Locate the cell with the specified text and output its (X, Y) center coordinate. 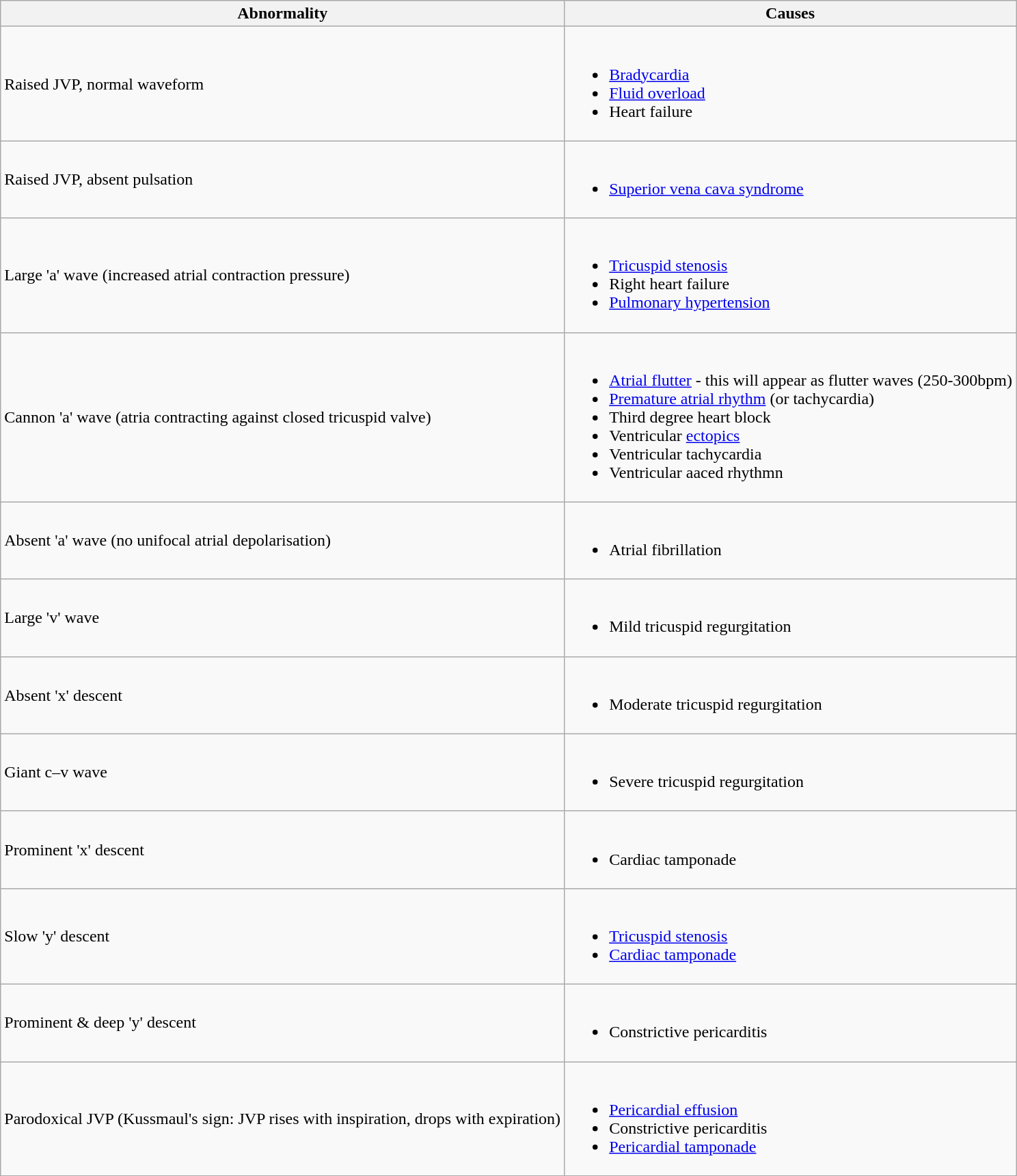
Raised JVP, normal waveform (283, 83)
Causes (790, 14)
Absent 'a' wave (no unifocal atrial depolarisation) (283, 540)
Prominent 'x' descent (283, 849)
Prominent & deep 'y' descent (283, 1023)
Slow 'y' descent (283, 936)
Raised JVP, absent pulsation (283, 179)
Moderate tricuspid regurgitation (790, 695)
Tricuspid stenosisRight heart failurePulmonary hypertension (790, 275)
Parodoxical JVP (Kussmaul's sign: JVP rises with inspiration, drops with expiration) (283, 1119)
Mild tricuspid regurgitation (790, 618)
Large 'v' wave (283, 618)
Large 'a' wave (increased atrial contraction pressure) (283, 275)
Cardiac tamponade (790, 849)
Pericardial effusionConstrictive pericarditisPericardial tamponade (790, 1119)
Giant c–v wave (283, 773)
Cannon 'a' wave (atria contracting against closed tricuspid valve) (283, 417)
Tricuspid stenosisCardiac tamponade (790, 936)
Constrictive pericarditis (790, 1023)
Superior vena cava syndrome (790, 179)
Atrial fibrillation (790, 540)
Absent 'x' descent (283, 695)
BradycardiaFluid overloadHeart failure (790, 83)
Severe tricuspid regurgitation (790, 773)
Abnormality (283, 14)
